From the cell containing the given text, extract its center point as [X, Y] coordinate. 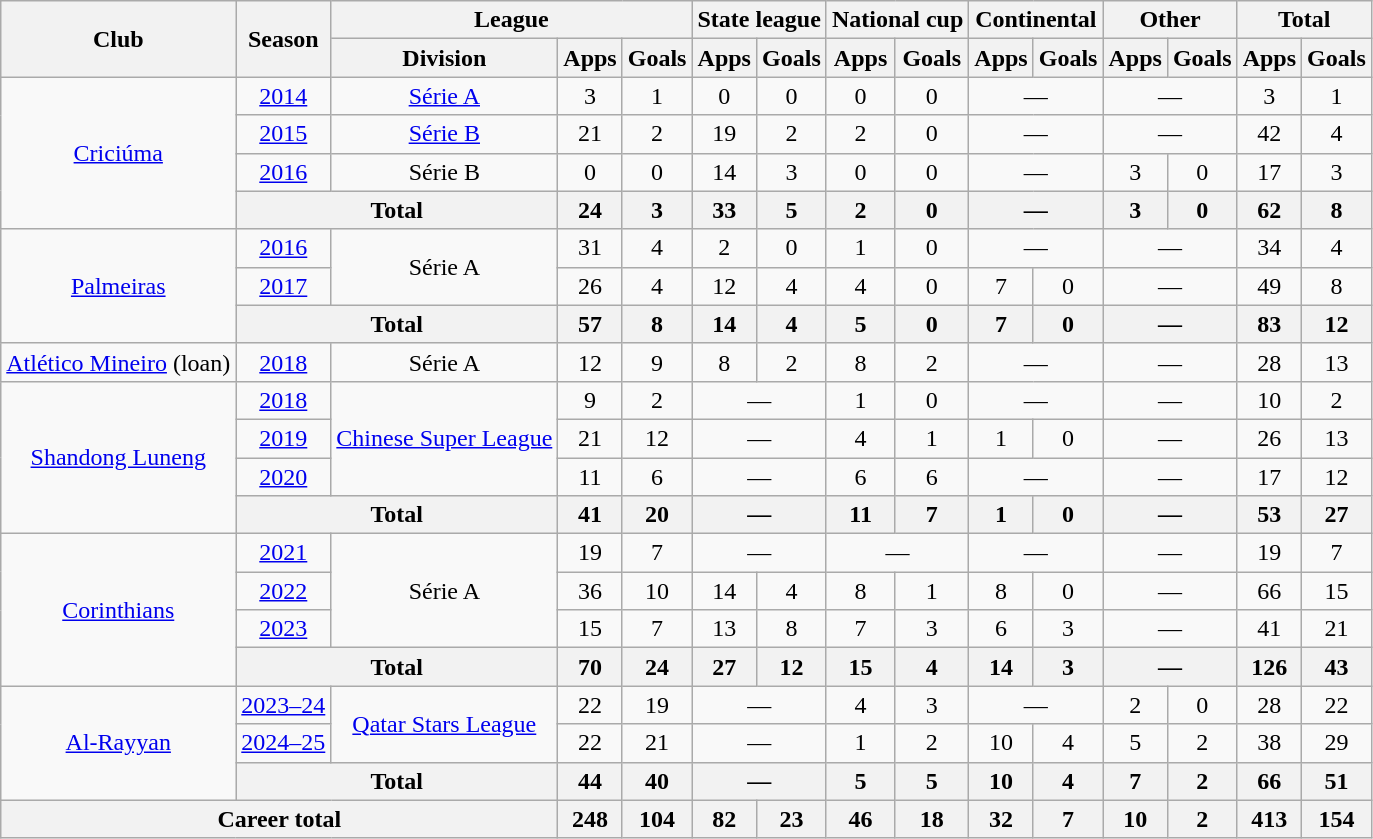
Qatar Stars League [444, 724]
154 [1337, 819]
2017 [284, 286]
Palmeiras [118, 286]
Atlético Mineiro (loan) [118, 362]
51 [1337, 781]
State league [759, 20]
18 [932, 819]
42 [1269, 134]
2019 [284, 438]
Continental [1036, 20]
National cup [897, 20]
43 [1337, 667]
Career total [280, 819]
38 [1269, 743]
413 [1269, 819]
2014 [284, 96]
2020 [284, 477]
20 [657, 515]
23 [791, 819]
Corinthians [118, 610]
29 [1337, 743]
2023 [284, 629]
Shandong Luneng [118, 457]
31 [590, 248]
Other [1170, 20]
70 [590, 667]
36 [590, 591]
League [512, 20]
53 [1269, 515]
32 [1001, 819]
49 [1269, 286]
2015 [284, 134]
2021 [284, 553]
Season [284, 39]
2022 [284, 591]
44 [590, 781]
33 [724, 210]
Club [118, 39]
Criciúma [118, 153]
34 [1269, 248]
83 [1269, 324]
46 [860, 819]
126 [1269, 667]
40 [657, 781]
2023–24 [284, 705]
Division [444, 58]
248 [590, 819]
57 [590, 324]
62 [1269, 210]
2024–25 [284, 743]
104 [657, 819]
Chinese Super League [444, 438]
Al-Rayyan [118, 743]
82 [724, 819]
